Find where the given text appears and provide that cell's center as (x, y) coordinate. 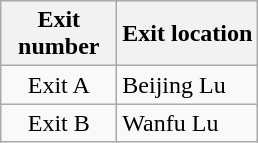
Exit location (188, 34)
Wanfu Lu (188, 123)
Exit B (59, 123)
Beijing Lu (188, 85)
Exit number (59, 34)
Exit A (59, 85)
